Determine the (X, Y) coordinate at the center of the cell enclosing the given text.  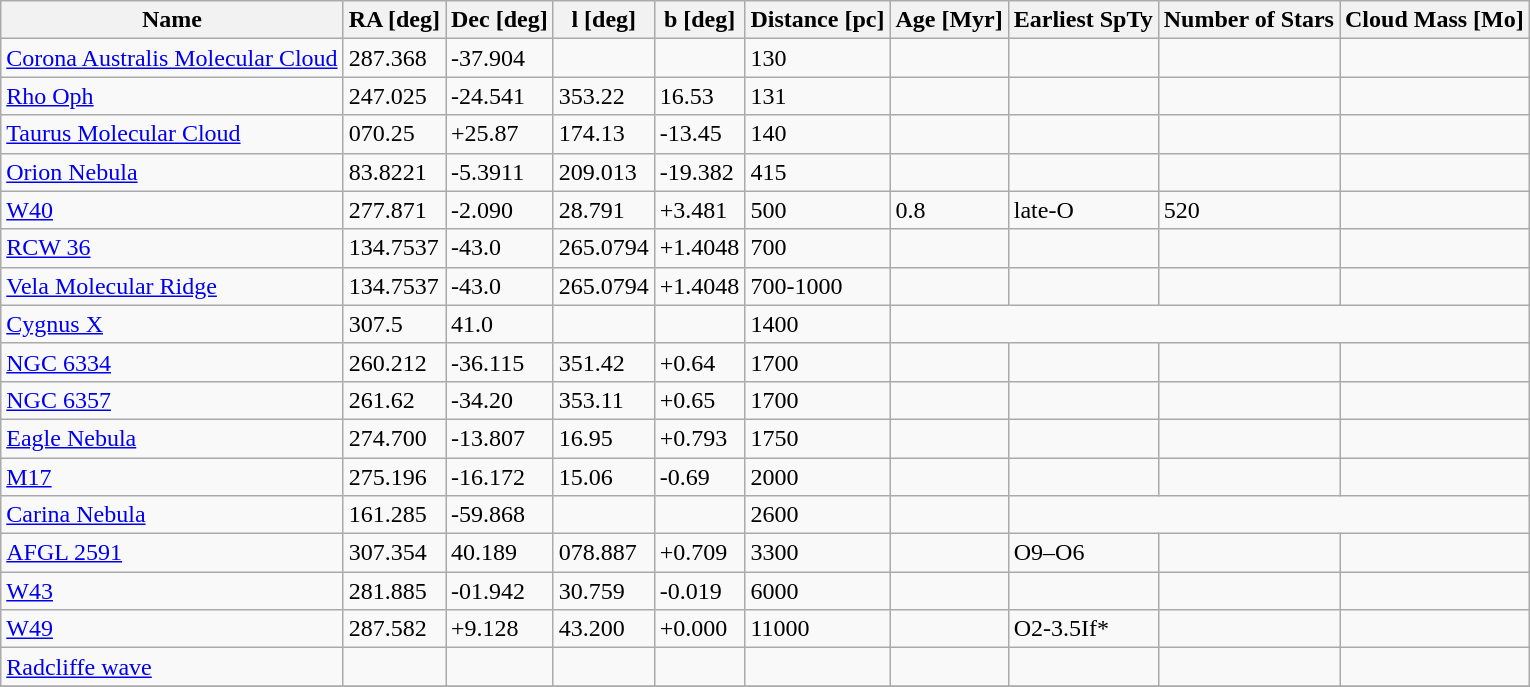
41.0 (500, 324)
28.791 (604, 210)
500 (818, 210)
+0.793 (700, 438)
307.354 (394, 553)
83.8221 (394, 172)
287.582 (394, 629)
W40 (172, 210)
+0.709 (700, 553)
-13.45 (700, 134)
-01.942 (500, 591)
274.700 (394, 438)
O9–O6 (1083, 553)
-19.382 (700, 172)
415 (818, 172)
Taurus Molecular Cloud (172, 134)
247.025 (394, 96)
b [deg] (700, 20)
-0.69 (700, 477)
11000 (818, 629)
261.62 (394, 400)
Age [Myr] (949, 20)
277.871 (394, 210)
+3.481 (700, 210)
070.25 (394, 134)
W43 (172, 591)
-37.904 (500, 58)
1750 (818, 438)
131 (818, 96)
-0.019 (700, 591)
2000 (818, 477)
287.368 (394, 58)
30.759 (604, 591)
2600 (818, 515)
-34.20 (500, 400)
W49 (172, 629)
260.212 (394, 362)
Dec [deg] (500, 20)
078.887 (604, 553)
Distance [pc] (818, 20)
15.06 (604, 477)
-24.541 (500, 96)
+0.000 (700, 629)
-5.3911 (500, 172)
16.95 (604, 438)
RA [deg] (394, 20)
174.13 (604, 134)
Vela Molecular Ridge (172, 286)
700-1000 (818, 286)
6000 (818, 591)
NGC 6334 (172, 362)
16.53 (700, 96)
Rho Oph (172, 96)
-59.868 (500, 515)
353.22 (604, 96)
140 (818, 134)
-13.807 (500, 438)
Carina Nebula (172, 515)
Cygnus X (172, 324)
+9.128 (500, 629)
-16.172 (500, 477)
Corona Australis Molecular Cloud (172, 58)
-36.115 (500, 362)
Earliest SpTy (1083, 20)
Cloud Mass [Mo] (1435, 20)
Orion Nebula (172, 172)
281.885 (394, 591)
307.5 (394, 324)
1400 (818, 324)
43.200 (604, 629)
209.013 (604, 172)
161.285 (394, 515)
+0.64 (700, 362)
M17 (172, 477)
0.8 (949, 210)
+0.65 (700, 400)
AFGL 2591 (172, 553)
Radcliffe wave (172, 667)
3300 (818, 553)
275.196 (394, 477)
700 (818, 248)
353.11 (604, 400)
Eagle Nebula (172, 438)
130 (818, 58)
late-O (1083, 210)
+25.87 (500, 134)
RCW 36 (172, 248)
O2-3.5If* (1083, 629)
520 (1248, 210)
-2.090 (500, 210)
NGC 6357 (172, 400)
Name (172, 20)
40.189 (500, 553)
Number of Stars (1248, 20)
l [deg] (604, 20)
351.42 (604, 362)
